Provide the [x, y] coordinate of the cell's center where the given text is located.  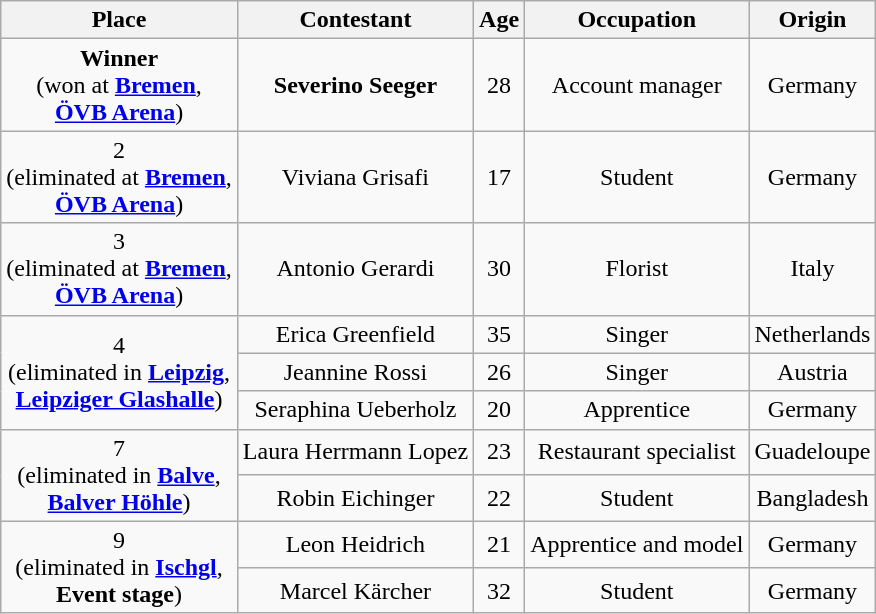
21 [500, 544]
17 [500, 177]
Viviana Grisafi [355, 177]
Netherlands [812, 334]
Age [500, 20]
Leon Heidrich [355, 544]
Laura Herrmann Lopez [355, 452]
26 [500, 372]
Jeannine Rossi [355, 372]
Italy [812, 269]
Austria [812, 372]
28 [500, 85]
30 [500, 269]
20 [500, 410]
32 [500, 590]
Severino Seeger [355, 85]
Winner (won at Bremen, ÖVB Arena) [120, 85]
Contestant [355, 20]
2 (eliminated at Bremen, ÖVB Arena) [120, 177]
9 (eliminated in Ischgl, Event stage) [120, 567]
Erica Greenfield [355, 334]
Marcel Kärcher [355, 590]
Florist [637, 269]
Occupation [637, 20]
7 (eliminated in Balve, Balver Höhle) [120, 475]
Origin [812, 20]
Apprentice [637, 410]
Account manager [637, 85]
Antonio Gerardi [355, 269]
35 [500, 334]
Guadeloupe [812, 452]
23 [500, 452]
22 [500, 498]
Robin Eichinger [355, 498]
Place [120, 20]
Restaurant specialist [637, 452]
Apprentice and model [637, 544]
3 (eliminated at Bremen, ÖVB Arena) [120, 269]
Seraphina Ueberholz [355, 410]
4 (eliminated in Leipzig, Leipziger Glashalle) [120, 372]
Bangladesh [812, 498]
